For the text-containing cell, return its midpoint in [x, y] coordinate format. 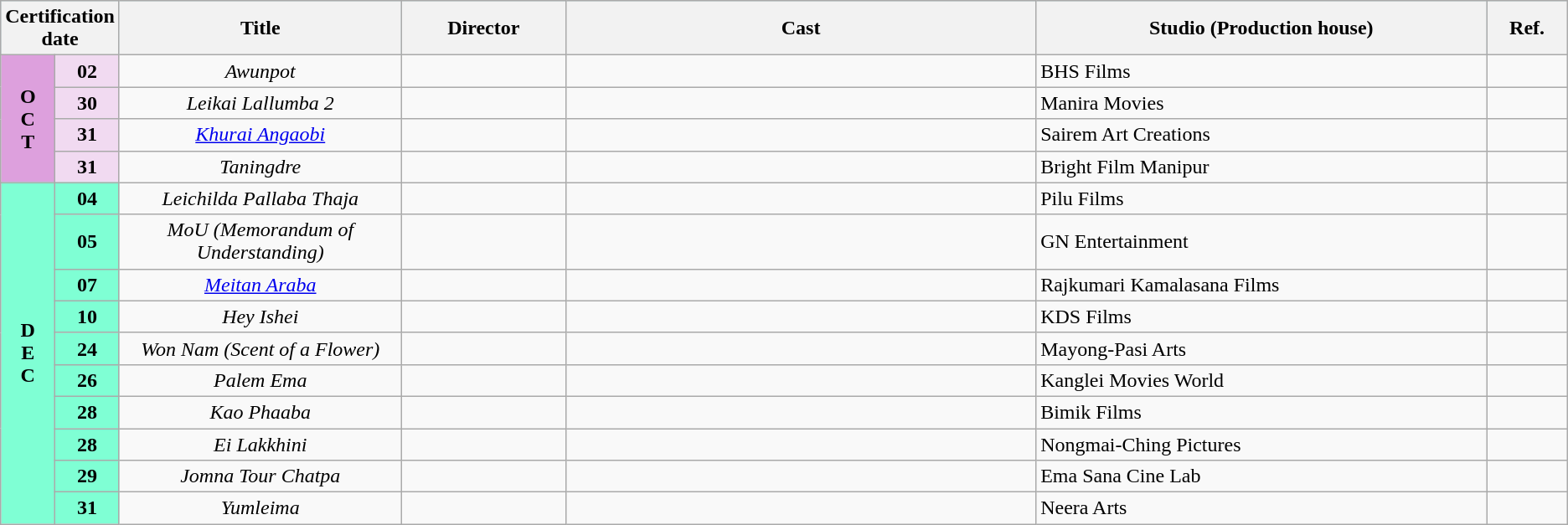
MoU (Memorandum of Understanding) [260, 241]
Ref. [1527, 28]
DEC [28, 353]
Meitan Araba [260, 285]
Kanglei Movies World [1261, 380]
05 [87, 241]
02 [87, 71]
Title [260, 28]
07 [87, 285]
Sairem Art Creations [1261, 135]
KDS Films [1261, 317]
Nongmai-Ching Pictures [1261, 445]
Kao Phaaba [260, 412]
Bimik Films [1261, 412]
Hey Ishei [260, 317]
Yumleima [260, 508]
29 [87, 476]
Ei Lakkhini [260, 445]
10 [87, 317]
Neera Arts [1261, 508]
Bright Film Manipur [1261, 167]
Studio (Production house) [1261, 28]
Mayong-Pasi Arts [1261, 348]
Director [483, 28]
Khurai Angaobi [260, 135]
26 [87, 380]
Certification date [60, 28]
04 [87, 198]
Ema Sana Cine Lab [1261, 476]
Palem Ema [260, 380]
Jomna Tour Chatpa [260, 476]
GN Entertainment [1261, 241]
24 [87, 348]
Taningdre [260, 167]
Rajkumari Kamalasana Films [1261, 285]
Leikai Lallumba 2 [260, 103]
Pilu Films [1261, 198]
Won Nam (Scent of a Flower) [260, 348]
Awunpot [260, 71]
Manira Movies [1261, 103]
Leichilda Pallaba Thaja [260, 198]
Cast [801, 28]
30 [87, 103]
BHS Films [1261, 71]
OCT [28, 119]
